Extract the [x, y] coordinate from the center of the cell holding the provided text.  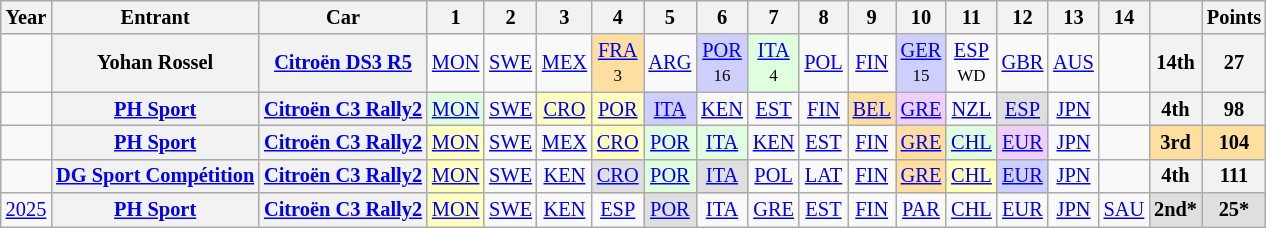
13 [1073, 17]
11 [971, 17]
NZL [971, 109]
Year [26, 17]
10 [921, 17]
2nd* [1176, 210]
27 [1234, 63]
Citroën DS3 R5 [343, 63]
DG Sport Compétition [155, 176]
GER15 [921, 63]
111 [1234, 176]
14 [1124, 17]
4 [618, 17]
25* [1234, 210]
POR16 [722, 63]
9 [872, 17]
Points [1234, 17]
BEL [872, 109]
PAR [921, 210]
ESPWD [971, 63]
SAU [1124, 210]
104 [1234, 142]
FRA3 [618, 63]
5 [670, 17]
7 [774, 17]
12 [1023, 17]
3 [564, 17]
8 [823, 17]
6 [722, 17]
3rd [1176, 142]
AUS [1073, 63]
2 [510, 17]
2025 [26, 210]
ARG [670, 63]
Yohan Rossel [155, 63]
ITA4 [774, 63]
LAT [823, 176]
14th [1176, 63]
Car [343, 17]
1 [456, 17]
GBR [1023, 63]
98 [1234, 109]
Entrant [155, 17]
